Determine the (x, y) coordinate at the center of the cell enclosing the given text.  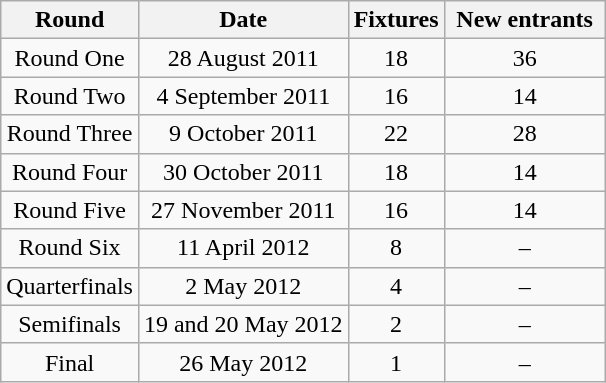
4 (396, 286)
Quarterfinals (70, 286)
27 November 2011 (243, 210)
26 May 2012 (243, 362)
11 April 2012 (243, 248)
Round Three (70, 134)
4 September 2011 (243, 96)
1 (396, 362)
Date (243, 20)
28 (524, 134)
9 October 2011 (243, 134)
2 (396, 324)
Semifinals (70, 324)
New entrants (524, 20)
28 August 2011 (243, 58)
36 (524, 58)
Round (70, 20)
Round One (70, 58)
Round Five (70, 210)
Final (70, 362)
Round Four (70, 172)
Fixtures (396, 20)
8 (396, 248)
2 May 2012 (243, 286)
22 (396, 134)
Round Six (70, 248)
19 and 20 May 2012 (243, 324)
30 October 2011 (243, 172)
Round Two (70, 96)
